Provide the [x, y] coordinate of the cell's center where the given text is located.  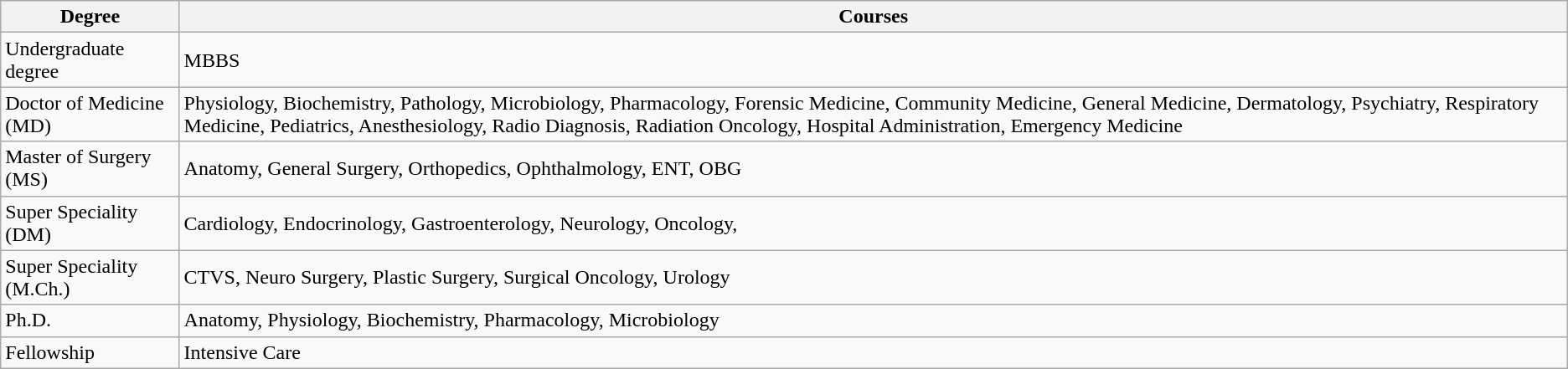
CTVS, Neuro Surgery, Plastic Surgery, Surgical Oncology, Urology [873, 278]
Intensive Care [873, 352]
Super Speciality (DM) [90, 223]
Fellowship [90, 352]
Degree [90, 17]
Ph.D. [90, 320]
Undergraduate degree [90, 60]
Anatomy, Physiology, Biochemistry, Pharmacology, Microbiology [873, 320]
Cardiology, Endocrinology, Gastroenterology, Neurology, Oncology, [873, 223]
MBBS [873, 60]
Courses [873, 17]
Super Speciality (M.Ch.) [90, 278]
Master of Surgery (MS) [90, 169]
Doctor of Medicine (MD) [90, 114]
Anatomy, General Surgery, Orthopedics, Ophthalmology, ENT, OBG [873, 169]
